Locate the cell with the specified text and output its (x, y) center coordinate. 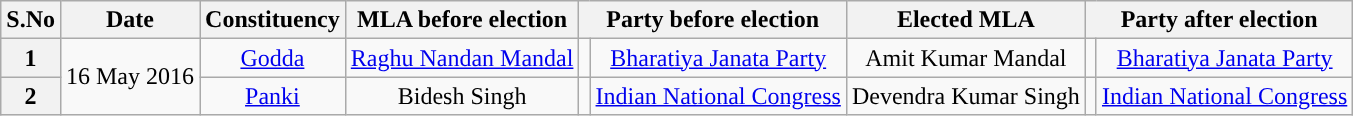
S.No (31, 20)
Godda (273, 58)
2 (31, 96)
Party before election (712, 20)
Constituency (273, 20)
Amit Kumar Mandal (966, 58)
Raghu Nandan Mandal (462, 58)
1 (31, 58)
Panki (273, 96)
Elected MLA (966, 20)
MLA before election (462, 20)
16 May 2016 (130, 77)
Devendra Kumar Singh (966, 96)
Date (130, 20)
Bidesh Singh (462, 96)
Party after election (1218, 20)
